From the cell containing the given text, extract its center point as (x, y) coordinate. 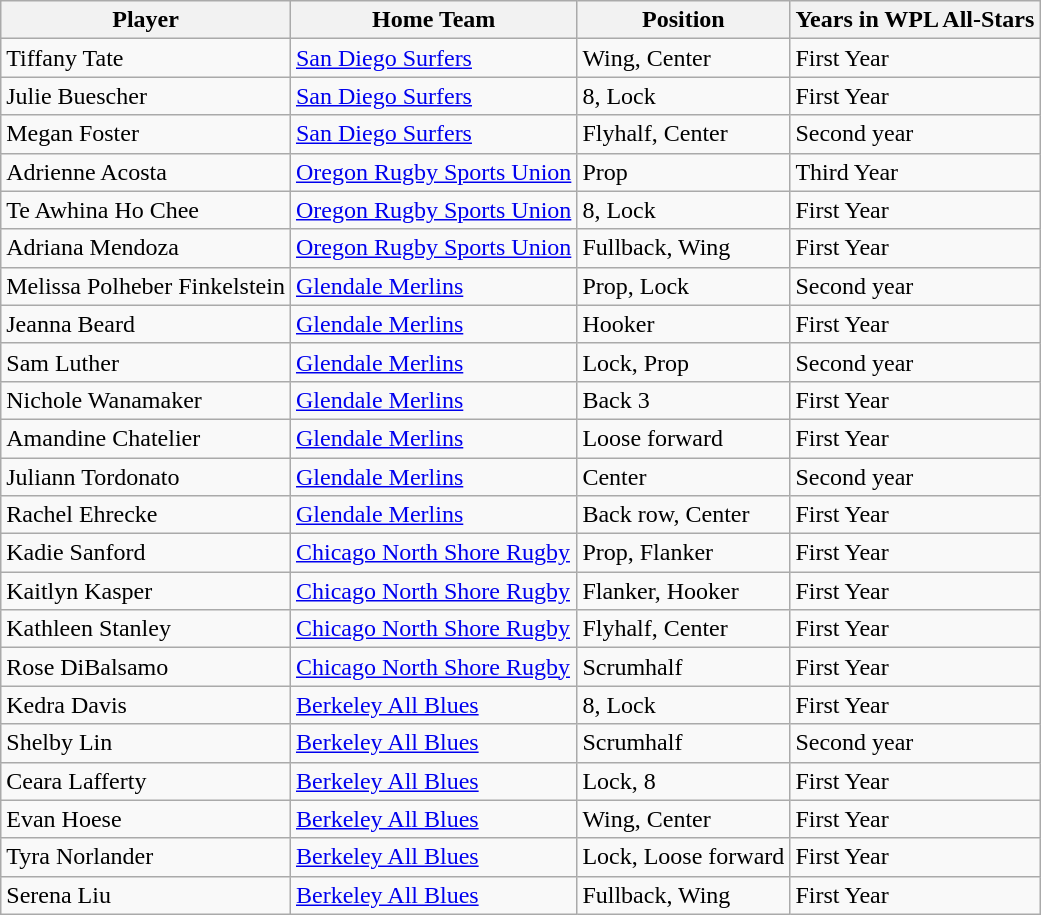
Prop (684, 172)
Loose forward (684, 438)
Tyra Norlander (146, 857)
Jeanna Beard (146, 324)
Shelby Lin (146, 743)
Home Team (433, 20)
Melissa Polheber Finkelstein (146, 286)
Tiffany Tate (146, 58)
Serena Liu (146, 895)
Lock, Loose forward (684, 857)
Adriana Mendoza (146, 248)
Center (684, 477)
Rachel Ehrecke (146, 515)
Amandine Chatelier (146, 438)
Sam Luther (146, 362)
Te Awhina Ho Chee (146, 210)
Nichole Wanamaker (146, 400)
Hooker (684, 324)
Kedra Davis (146, 705)
Flanker, Hooker (684, 591)
Ceara Lafferty (146, 781)
Kaitlyn Kasper (146, 591)
Player (146, 20)
Lock, Prop (684, 362)
Prop, Flanker (684, 553)
Third Year (915, 172)
Evan Hoese (146, 819)
Back row, Center (684, 515)
Years in WPL All-Stars (915, 20)
Position (684, 20)
Kathleen Stanley (146, 629)
Prop, Lock (684, 286)
Julie Buescher (146, 96)
Kadie Sanford (146, 553)
Megan Foster (146, 134)
Back 3 (684, 400)
Juliann Tordonato (146, 477)
Lock, 8 (684, 781)
Adrienne Acosta (146, 172)
Rose DiBalsamo (146, 667)
